Scan for the cell matching the given text and deliver its (x, y) coordinate at center. 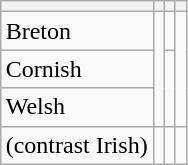
(contrast Irish) (76, 145)
Welsh (76, 107)
Cornish (76, 69)
Breton (76, 31)
